Determine the [X, Y] coordinate at the center of the cell enclosing the given text.  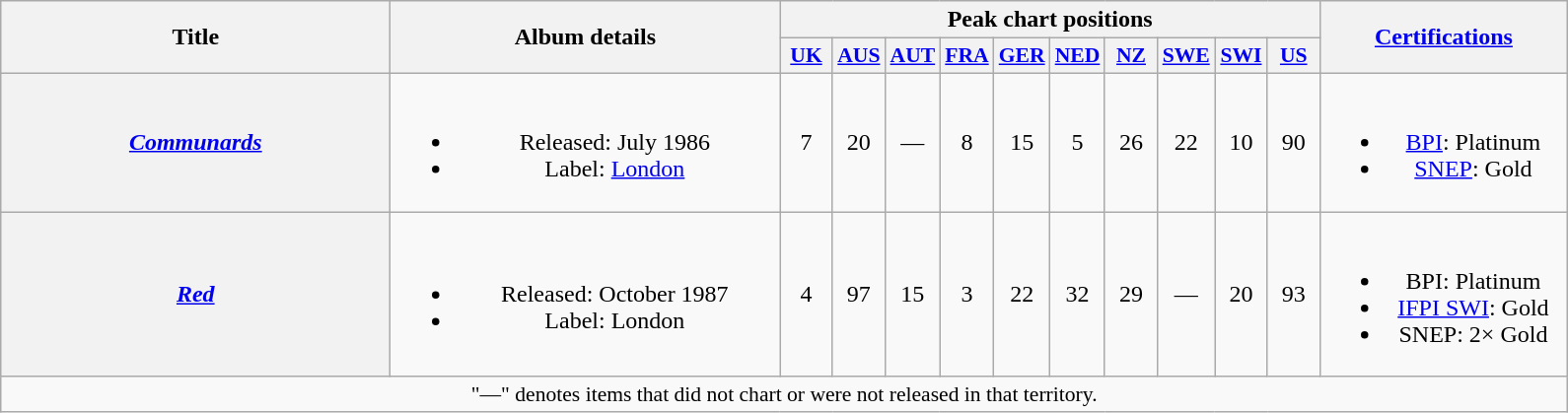
Released: July 1986Label: London [586, 142]
10 [1241, 142]
BPI: PlatinumIFPI SWI: GoldSNEP: 2× Gold [1444, 294]
US [1294, 56]
BPI: PlatinumSNEP: Gold [1444, 142]
93 [1294, 294]
AUT [913, 56]
"—" denotes items that did not chart or were not released in that territory. [785, 394]
Title [195, 37]
Peak chart positions [1050, 20]
Album details [586, 37]
7 [807, 142]
GER [1022, 56]
90 [1294, 142]
NED [1078, 56]
5 [1078, 142]
NZ [1130, 56]
SWI [1241, 56]
Red [195, 294]
Released: October 1987Label: London [586, 294]
4 [807, 294]
32 [1078, 294]
SWE [1186, 56]
29 [1130, 294]
97 [858, 294]
UK [807, 56]
FRA [966, 56]
8 [966, 142]
3 [966, 294]
AUS [858, 56]
26 [1130, 142]
Certifications [1444, 37]
Communards [195, 142]
